For the text-containing cell, return its midpoint in (X, Y) coordinate format. 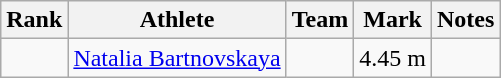
4.45 m (393, 58)
Mark (393, 20)
Rank (34, 20)
Notes (465, 20)
Athlete (177, 20)
Team (320, 20)
Natalia Bartnovskaya (177, 58)
